Find where the given text appears and provide that cell's center as [X, Y] coordinate. 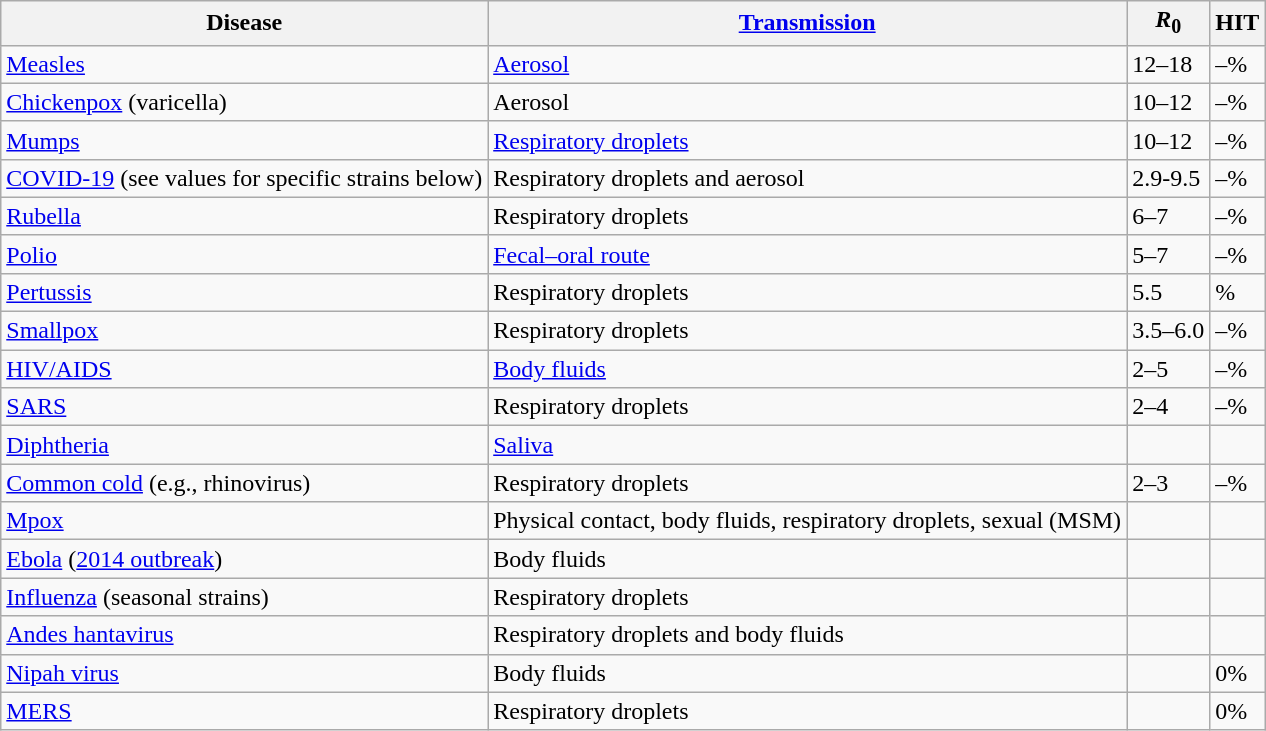
% [1238, 292]
12–18 [1168, 64]
Saliva [808, 445]
HIT [1238, 23]
SARS [244, 407]
6–7 [1168, 216]
Smallpox [244, 331]
5.5 [1168, 292]
Disease [244, 23]
2–4 [1168, 407]
Mumps [244, 140]
Influenza (seasonal strains) [244, 597]
R0 [1168, 23]
Fecal–oral route [808, 254]
Mpox [244, 521]
3.5–6.0 [1168, 331]
5–7 [1168, 254]
Common cold (e.g., rhinovirus) [244, 483]
Ebola (2014 outbreak) [244, 559]
HIV/AIDS [244, 369]
Pertussis [244, 292]
2–5 [1168, 369]
Rubella [244, 216]
COVID-19 (see values for specific strains below) [244, 178]
2–3 [1168, 483]
2.9-9.5 [1168, 178]
Polio [244, 254]
Respiratory droplets and body fluids [808, 635]
Transmission [808, 23]
Physical contact, body fluids, respiratory droplets, sexual (MSM) [808, 521]
Diphtheria [244, 445]
Chickenpox (varicella) [244, 102]
Measles [244, 64]
MERS [244, 711]
Respiratory droplets and aerosol [808, 178]
Nipah virus [244, 673]
Andes hantavirus [244, 635]
